Extract the (X, Y) coordinate from the center of the cell holding the provided text.  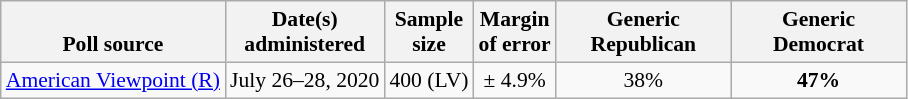
American Viewpoint (R) (113, 80)
Date(s)administered (304, 32)
GenericDemocrat (818, 32)
July 26–28, 2020 (304, 80)
Marginof error (515, 32)
47% (818, 80)
± 4.9% (515, 80)
Samplesize (428, 32)
400 (LV) (428, 80)
Poll source (113, 32)
38% (644, 80)
GenericRepublican (644, 32)
